From the cell containing the given text, extract its center point as [x, y] coordinate. 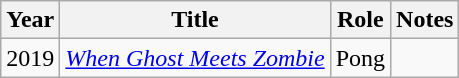
When Ghost Meets Zombie [195, 58]
Notes [425, 20]
Pong [360, 58]
Title [195, 20]
Role [360, 20]
2019 [30, 58]
Year [30, 20]
